Return (X, Y) of the center of cell containing provided text 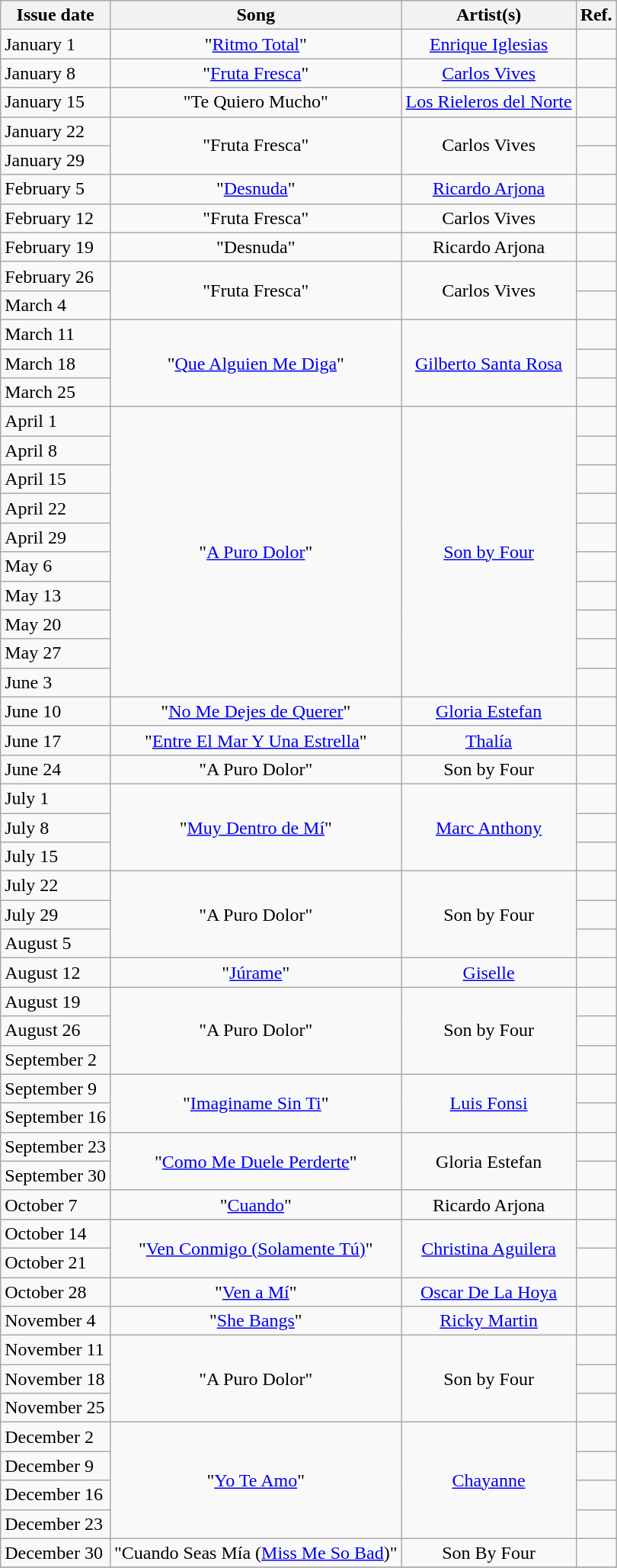
June 10 (56, 711)
"Ven Conmigo (Solamente Tú)" (256, 1248)
September 16 (56, 1117)
May 20 (56, 624)
February 12 (56, 218)
Issue date (56, 15)
August 12 (56, 973)
January 8 (56, 73)
December 23 (56, 1524)
"Ritmo Total" (256, 44)
November 4 (56, 1321)
October 28 (56, 1292)
March 4 (56, 305)
"Muy Dentro de Mí" (256, 827)
June 24 (56, 769)
April 1 (56, 422)
"She Bangs" (256, 1321)
July 8 (56, 827)
January 1 (56, 44)
December 16 (56, 1495)
Luis Fonsi (489, 1103)
"Ven a Mí" (256, 1292)
July 15 (56, 857)
Oscar De La Hoya (489, 1292)
Los Rieleros del Norte (489, 102)
April 8 (56, 451)
Song (256, 15)
May 13 (56, 595)
September 30 (56, 1175)
September 23 (56, 1146)
December 2 (56, 1437)
"No Me Dejes de Querer" (256, 711)
Christina Aguilera (489, 1248)
July 1 (56, 798)
February 19 (56, 247)
August 26 (56, 1031)
August 5 (56, 944)
October 7 (56, 1204)
January 29 (56, 160)
July 22 (56, 886)
November 11 (56, 1350)
Giselle (489, 973)
January 15 (56, 102)
Chayanne (489, 1480)
February 26 (56, 276)
"Como Me Duele Perderte" (256, 1161)
"Entre El Mar Y Una Estrella" (256, 740)
August 19 (56, 1002)
April 15 (56, 479)
May 6 (56, 566)
Artist(s) (489, 15)
Gilberto Santa Rosa (489, 363)
"Que Alguien Me Diga" (256, 363)
December 9 (56, 1466)
September 2 (56, 1060)
"Cuando Seas Mía (Miss Me So Bad)" (256, 1553)
January 22 (56, 131)
March 11 (56, 334)
"Cuando" (256, 1204)
November 18 (56, 1379)
Son By Four (489, 1553)
Thalía (489, 740)
Ref. (596, 15)
Marc Anthony (489, 827)
April 22 (56, 508)
"Te Quiero Mucho" (256, 102)
Ricky Martin (489, 1321)
April 29 (56, 537)
July 29 (56, 915)
"Yo Te Amo" (256, 1480)
October 14 (56, 1233)
"Júrame" (256, 973)
February 5 (56, 189)
May 27 (56, 653)
March 18 (56, 364)
Enrique Iglesias (489, 44)
"Imaginame Sin Ti" (256, 1103)
December 30 (56, 1553)
September 9 (56, 1089)
March 25 (56, 393)
June 17 (56, 740)
June 3 (56, 682)
October 21 (56, 1262)
November 25 (56, 1408)
